For the text-containing cell, return its midpoint in (x, y) coordinate format. 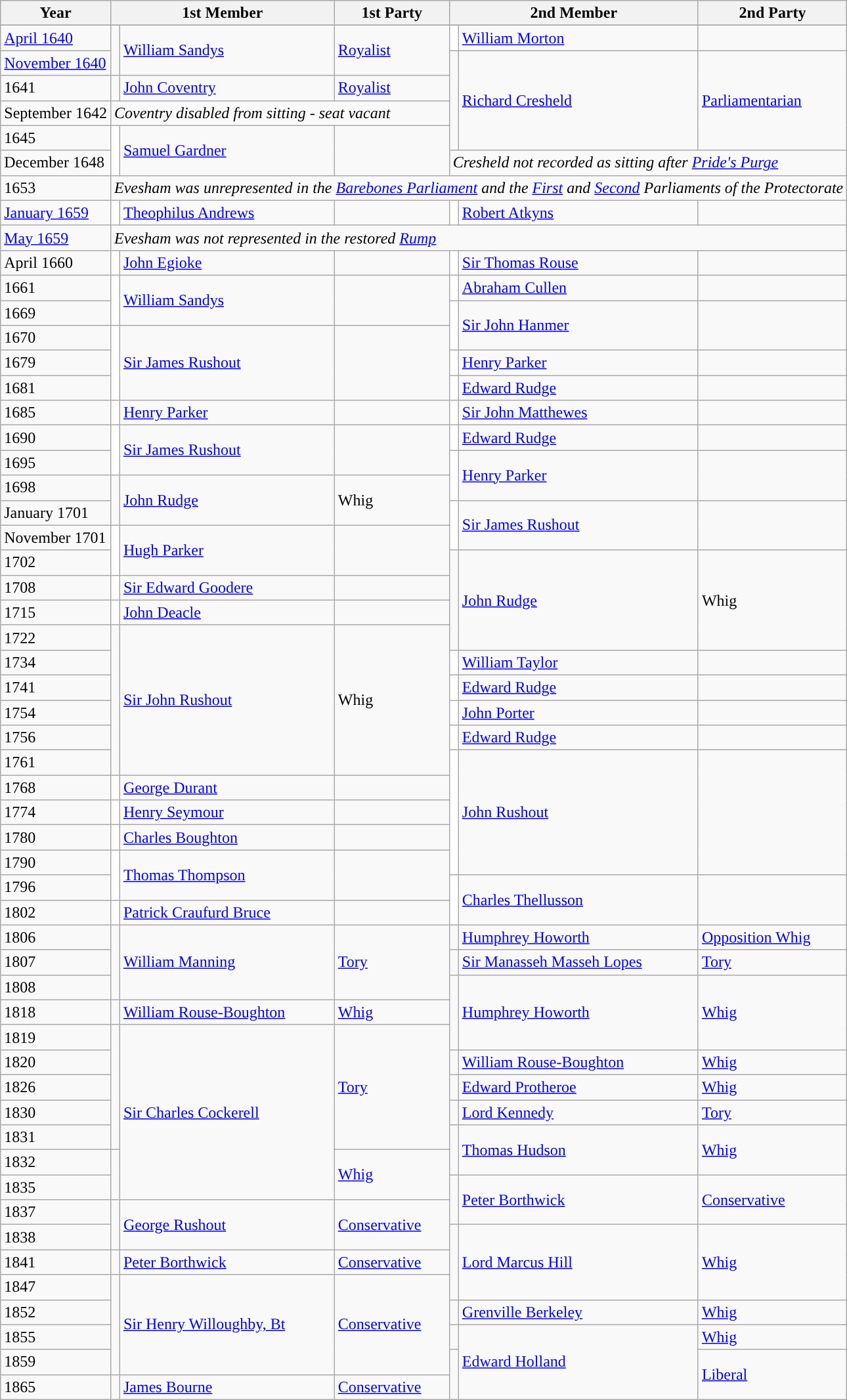
Henry Seymour (227, 813)
1830 (56, 1113)
Opposition Whig (772, 937)
Cresheld not recorded as sitting after Pride's Purge (648, 163)
Sir Edward Goodere (227, 587)
John Porter (578, 712)
John Coventry (227, 88)
1835 (56, 1187)
1865 (56, 1387)
1796 (56, 887)
Samuel Gardner (227, 150)
1859 (56, 1362)
1826 (56, 1087)
Liberal (772, 1374)
1722 (56, 637)
Year (56, 13)
1832 (56, 1162)
1790 (56, 862)
1831 (56, 1137)
1645 (56, 138)
1818 (56, 1012)
2nd Member (574, 13)
Richard Cresheld (578, 100)
George Durant (227, 788)
James Bourne (227, 1387)
September 1642 (56, 113)
1661 (56, 287)
Charles Thellusson (578, 900)
1670 (56, 338)
Sir Charles Cockerell (227, 1112)
1841 (56, 1262)
1702 (56, 562)
1708 (56, 587)
December 1648 (56, 163)
2nd Party (772, 13)
November 1640 (56, 63)
1838 (56, 1237)
1761 (56, 763)
1st Party (391, 13)
William Manning (227, 962)
Sir John Hanmer (578, 326)
1715 (56, 612)
George Rushout (227, 1225)
1653 (56, 188)
1695 (56, 463)
Grenville Berkeley (578, 1312)
1819 (56, 1037)
1855 (56, 1337)
January 1701 (56, 513)
1685 (56, 413)
Evesham was not represented in the restored Rump (478, 238)
April 1640 (56, 38)
1808 (56, 987)
Parliamentarian (772, 100)
1681 (56, 388)
1st Member (222, 13)
1807 (56, 962)
Abraham Cullen (578, 287)
1741 (56, 687)
May 1659 (56, 238)
Thomas Thompson (227, 875)
1780 (56, 838)
1837 (56, 1212)
1847 (56, 1287)
1806 (56, 937)
Lord Marcus Hill (578, 1262)
Theophilus Andrews (227, 213)
Charles Boughton (227, 838)
1669 (56, 313)
John Rushout (578, 813)
1698 (56, 488)
January 1659 (56, 213)
Patrick Craufurd Bruce (227, 912)
William Morton (578, 38)
Sir Henry Willoughby, Bt (227, 1325)
1679 (56, 363)
Robert Atkyns (578, 213)
Edward Protheroe (578, 1087)
1690 (56, 438)
1756 (56, 738)
Thomas Hudson (578, 1150)
Sir John Matthewes (578, 413)
Sir Manasseh Masseh Lopes (578, 962)
William Taylor (578, 662)
November 1701 (56, 538)
1802 (56, 912)
Evesham was unrepresented in the Barebones Parliament and the First and Second Parliaments of the Protectorate (478, 188)
Coventry disabled from sitting - seat vacant (280, 113)
Edward Holland (578, 1362)
Lord Kennedy (578, 1113)
Hugh Parker (227, 550)
1768 (56, 788)
John Deacle (227, 612)
April 1660 (56, 263)
1852 (56, 1312)
Sir Thomas Rouse (578, 263)
1641 (56, 88)
Sir John Rushout (227, 700)
1820 (56, 1062)
1754 (56, 712)
1774 (56, 813)
1734 (56, 662)
John Egioke (227, 263)
